Scan for the cell matching the given text and deliver its (x, y) coordinate at center. 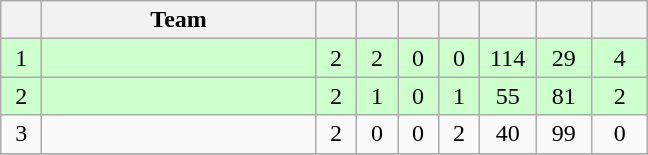
Team (179, 20)
3 (22, 134)
99 (564, 134)
55 (508, 96)
4 (620, 58)
40 (508, 134)
114 (508, 58)
29 (564, 58)
81 (564, 96)
